Capture the cell that displays the provided text and extract its (X, Y) central coordinate. 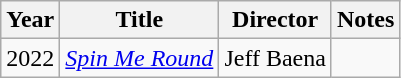
Year (30, 20)
2022 (30, 58)
Spin Me Round (140, 58)
Director (276, 20)
Title (140, 20)
Notes (365, 20)
Jeff Baena (276, 58)
